Pinpoint the cell where the given text exists, returning its (X, Y) midpoint coordinate. 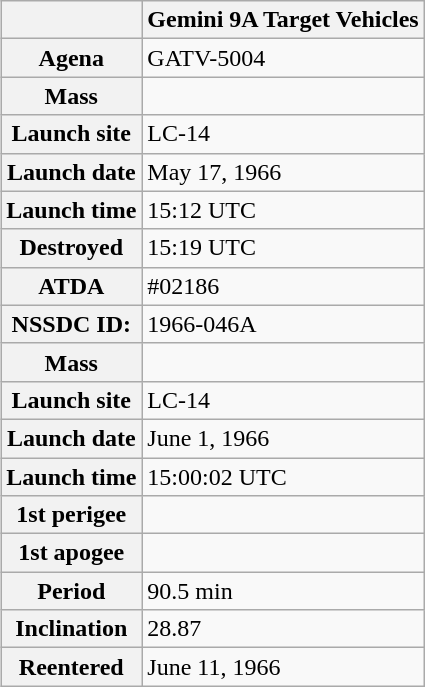
GATV-5004 (283, 58)
15:12 UTC (283, 210)
28.87 (283, 629)
June 1, 1966 (283, 438)
June 11, 1966 (283, 667)
90.5 min (283, 591)
#02186 (283, 286)
Destroyed (72, 248)
Reentered (72, 667)
NSSDC ID: (72, 324)
1st apogee (72, 553)
15:19 UTC (283, 248)
1966-046A (283, 324)
Gemini 9A Target Vehicles (283, 20)
Inclination (72, 629)
May 17, 1966 (283, 172)
Period (72, 591)
1st perigee (72, 515)
Agena (72, 58)
ATDA (72, 286)
15:00:02 UTC (283, 477)
